Search for the cell housing the specified text and yield its (x, y) center coordinate. 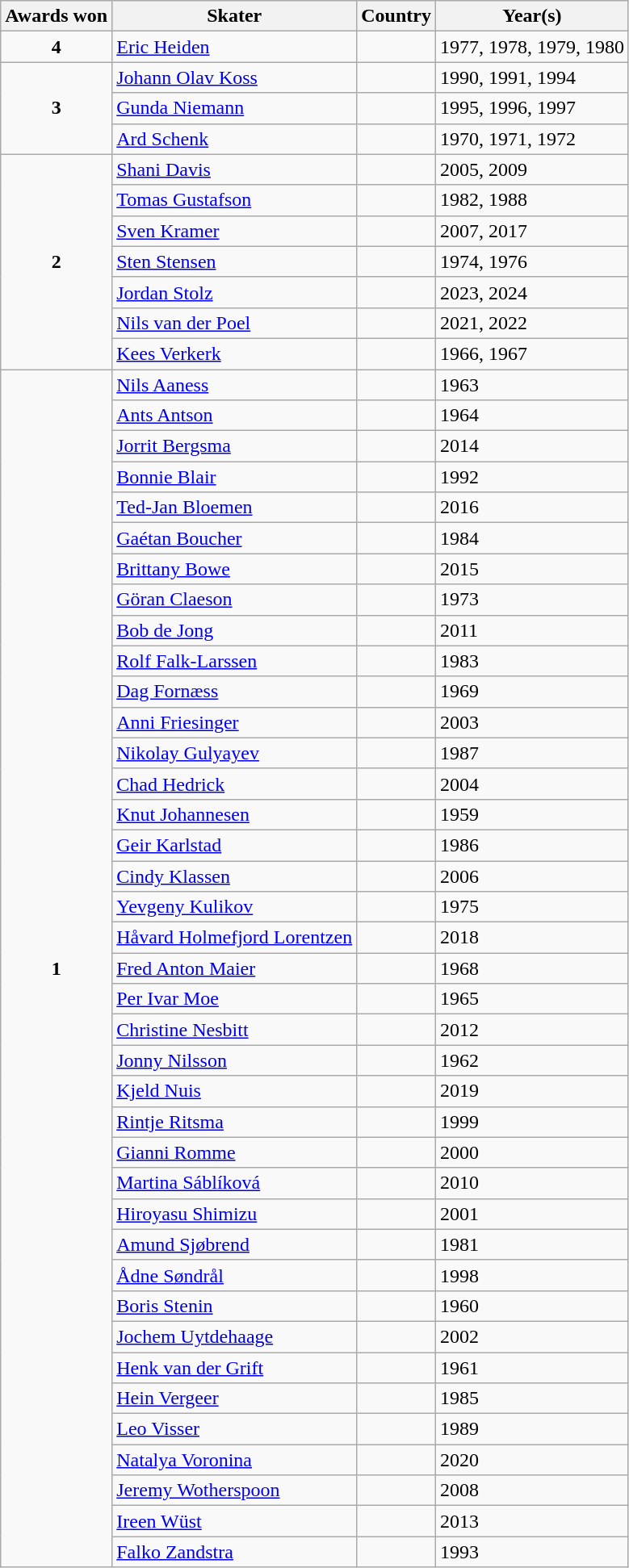
Year(s) (531, 16)
Dag Fornæss (234, 692)
1990, 1991, 1994 (531, 77)
2018 (531, 938)
1995, 1996, 1997 (531, 108)
Bonnie Blair (234, 477)
1964 (531, 416)
2012 (531, 1030)
1983 (531, 661)
1992 (531, 477)
Amund Sjøbrend (234, 1244)
2004 (531, 784)
1999 (531, 1122)
Leo Visser (234, 1429)
2008 (531, 1491)
Fred Anton Maier (234, 968)
Jeremy Wotherspoon (234, 1491)
1961 (531, 1368)
Falko Zandstra (234, 1552)
1974, 1976 (531, 261)
Ted-Jan Bloemen (234, 508)
2019 (531, 1091)
1960 (531, 1306)
2001 (531, 1214)
1998 (531, 1275)
Ants Antson (234, 416)
2010 (531, 1183)
Boris Stenin (234, 1306)
2000 (531, 1152)
Awards won (57, 16)
2016 (531, 508)
2015 (531, 569)
Nils Aaness (234, 385)
Chad Hedrick (234, 784)
1968 (531, 968)
1969 (531, 692)
Cindy Klassen (234, 876)
Bob de Jong (234, 630)
Jordan Stolz (234, 292)
1986 (531, 845)
Gaétan Boucher (234, 538)
Ard Schenk (234, 139)
2023, 2024 (531, 292)
1963 (531, 385)
1984 (531, 538)
2021, 2022 (531, 323)
Sven Kramer (234, 231)
2 (57, 261)
1 (57, 968)
Jonny Nilsson (234, 1060)
3 (57, 108)
1989 (531, 1429)
2007, 2017 (531, 231)
1965 (531, 999)
Kees Verkerk (234, 353)
Hiroyasu Shimizu (234, 1214)
Göran Claeson (234, 600)
1970, 1971, 1972 (531, 139)
Christine Nesbitt (234, 1030)
2014 (531, 446)
Gianni Romme (234, 1152)
Håvard Holmefjord Lorentzen (234, 938)
Brittany Bowe (234, 569)
Skater (234, 16)
Ireen Wüst (234, 1521)
1987 (531, 753)
Jorrit Bergsma (234, 446)
2005, 2009 (531, 169)
Natalya Voronina (234, 1460)
Shani Davis (234, 169)
Kjeld Nuis (234, 1091)
Rintje Ritsma (234, 1122)
1985 (531, 1399)
Country (396, 16)
Per Ivar Moe (234, 999)
Henk van der Grift (234, 1368)
Tomas Gustafson (234, 200)
Eric Heiden (234, 47)
Knut Johannesen (234, 814)
2011 (531, 630)
1981 (531, 1244)
1975 (531, 907)
1982, 1988 (531, 200)
Gunda Niemann (234, 108)
2006 (531, 876)
2002 (531, 1336)
2013 (531, 1521)
Sten Stensen (234, 261)
Anni Friesinger (234, 722)
1966, 1967 (531, 353)
1993 (531, 1552)
2020 (531, 1460)
1962 (531, 1060)
1973 (531, 600)
Johann Olav Koss (234, 77)
1977, 1978, 1979, 1980 (531, 47)
Nikolay Gulyayev (234, 753)
Geir Karlstad (234, 845)
4 (57, 47)
1959 (531, 814)
Yevgeny Kulikov (234, 907)
Jochem Uytdehaage (234, 1336)
Hein Vergeer (234, 1399)
Nils van der Poel (234, 323)
Ådne Søndrål (234, 1275)
Rolf Falk-Larssen (234, 661)
Martina Sáblíková (234, 1183)
2003 (531, 722)
